Detect which cell encompasses the target text, then output its (x, y) center coordinate. 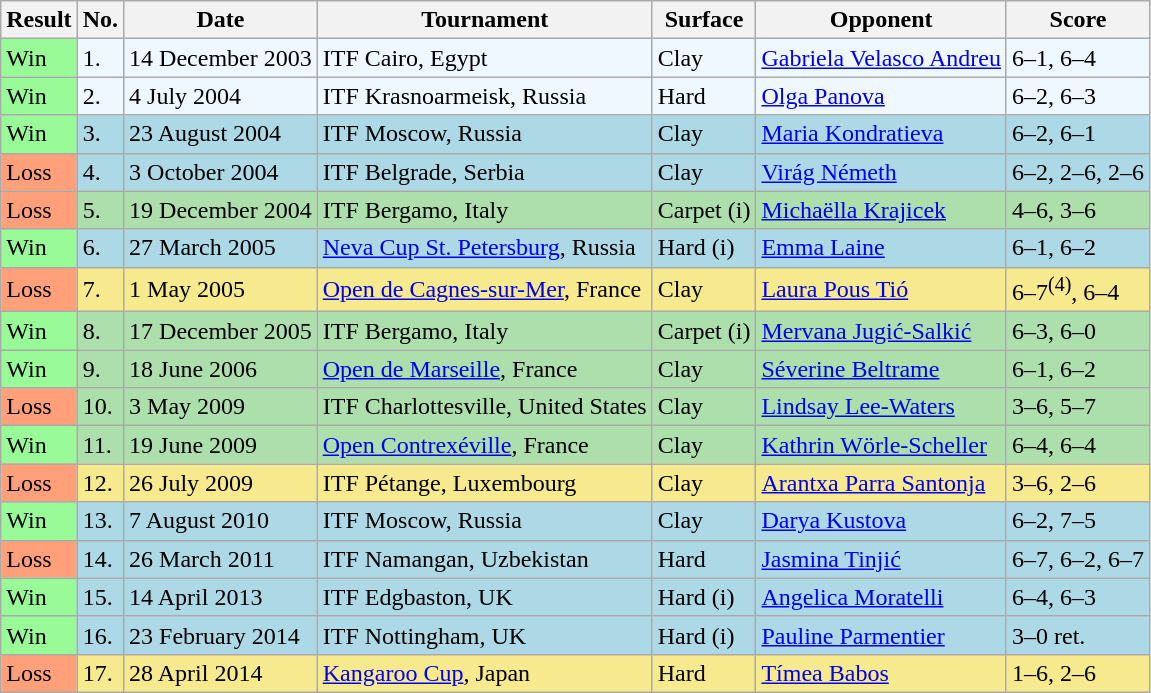
ITF Belgrade, Serbia (484, 172)
Maria Kondratieva (882, 134)
6–2, 7–5 (1078, 521)
5. (100, 210)
ITF Namangan, Uzbekistan (484, 559)
Darya Kustova (882, 521)
4–6, 3–6 (1078, 210)
Open de Marseille, France (484, 369)
6–7, 6–2, 6–7 (1078, 559)
Open de Cagnes-sur-Mer, France (484, 290)
6–4, 6–3 (1078, 597)
6–4, 6–4 (1078, 445)
Gabriela Velasco Andreu (882, 58)
6–2, 6–3 (1078, 96)
19 December 2004 (221, 210)
Emma Laine (882, 248)
Lindsay Lee-Waters (882, 407)
1. (100, 58)
Kathrin Wörle-Scheller (882, 445)
1 May 2005 (221, 290)
Mervana Jugić-Salkić (882, 331)
ITF Krasnoarmeisk, Russia (484, 96)
6–2, 2–6, 2–6 (1078, 172)
Date (221, 20)
7. (100, 290)
3 May 2009 (221, 407)
26 July 2009 (221, 483)
No. (100, 20)
1–6, 2–6 (1078, 673)
9. (100, 369)
Pauline Parmentier (882, 635)
6–1, 6–4 (1078, 58)
6–2, 6–1 (1078, 134)
6–7(4), 6–4 (1078, 290)
Virág Németh (882, 172)
Neva Cup St. Petersburg, Russia (484, 248)
4 July 2004 (221, 96)
3 October 2004 (221, 172)
6–3, 6–0 (1078, 331)
Jasmina Tinjić (882, 559)
3–6, 5–7 (1078, 407)
Arantxa Parra Santonja (882, 483)
Tímea Babos (882, 673)
3–6, 2–6 (1078, 483)
ITF Pétange, Luxembourg (484, 483)
Michaëlla Krajicek (882, 210)
Result (39, 20)
26 March 2011 (221, 559)
15. (100, 597)
8. (100, 331)
ITF Edgbaston, UK (484, 597)
14 April 2013 (221, 597)
11. (100, 445)
Tournament (484, 20)
23 February 2014 (221, 635)
ITF Cairo, Egypt (484, 58)
16. (100, 635)
2. (100, 96)
19 June 2009 (221, 445)
14. (100, 559)
17. (100, 673)
17 December 2005 (221, 331)
Angelica Moratelli (882, 597)
ITF Nottingham, UK (484, 635)
14 December 2003 (221, 58)
Surface (704, 20)
Olga Panova (882, 96)
7 August 2010 (221, 521)
18 June 2006 (221, 369)
27 March 2005 (221, 248)
ITF Charlottesville, United States (484, 407)
Séverine Beltrame (882, 369)
Kangaroo Cup, Japan (484, 673)
3. (100, 134)
Opponent (882, 20)
6. (100, 248)
Open Contrexéville, France (484, 445)
10. (100, 407)
12. (100, 483)
Score (1078, 20)
23 August 2004 (221, 134)
3–0 ret. (1078, 635)
28 April 2014 (221, 673)
13. (100, 521)
Laura Pous Tió (882, 290)
4. (100, 172)
